Find where the given text appears and provide that cell's center as (X, Y) coordinate. 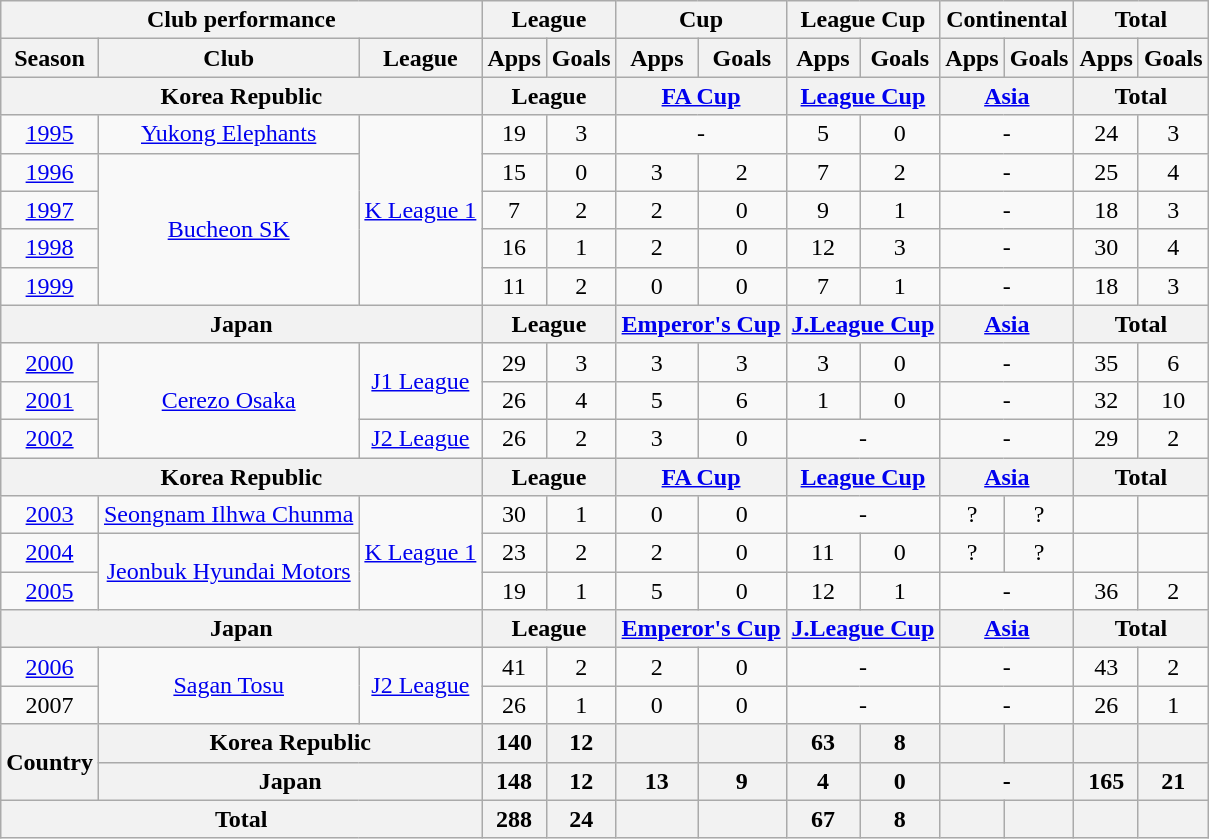
2005 (50, 591)
2006 (50, 667)
J1 League (420, 381)
2002 (50, 438)
67 (823, 819)
Cerezo Osaka (228, 400)
1996 (50, 172)
1999 (50, 286)
1998 (50, 248)
Sagan Tosu (228, 686)
2000 (50, 362)
1997 (50, 210)
36 (1106, 591)
21 (1173, 781)
13 (657, 781)
43 (1106, 667)
Cup (701, 20)
2001 (50, 400)
10 (1173, 400)
Season (50, 58)
Club (228, 58)
148 (514, 781)
15 (514, 172)
25 (1106, 172)
2004 (50, 553)
41 (514, 667)
Yukong Elephants (228, 134)
32 (1106, 400)
165 (1106, 781)
Club performance (242, 20)
35 (1106, 362)
Country (50, 762)
Continental (1007, 20)
140 (514, 743)
288 (514, 819)
1995 (50, 134)
Jeonbuk Hyundai Motors (228, 572)
2003 (50, 515)
Seongnam Ilhwa Chunma (228, 515)
2007 (50, 705)
23 (514, 553)
63 (823, 743)
16 (514, 248)
Bucheon SK (228, 229)
